Output the [X, Y] coordinate of the center of the cell containing the given text.  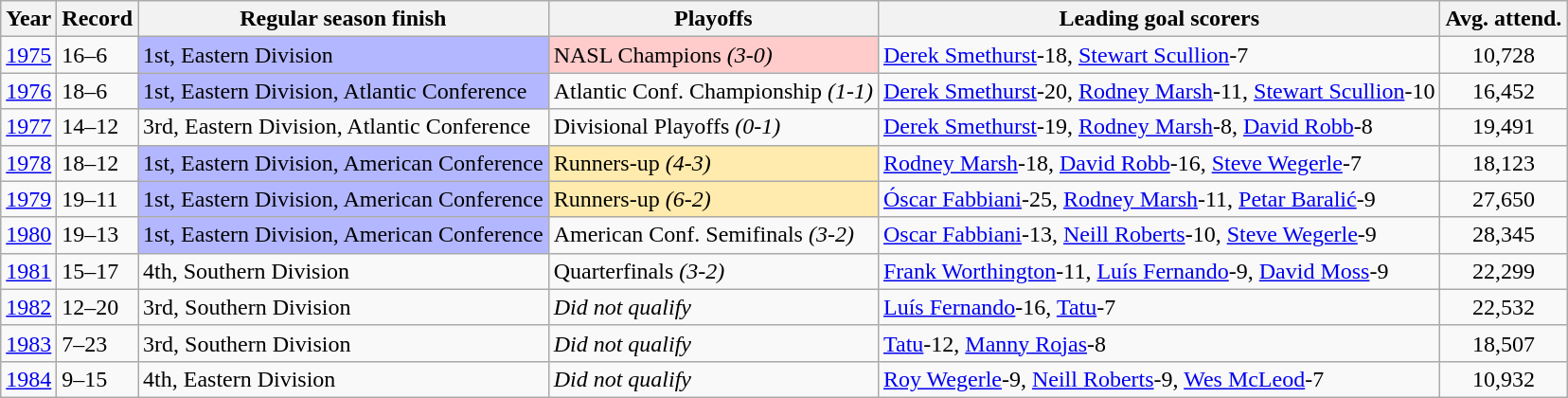
18,507 [1504, 343]
16–6 [98, 55]
1981 [28, 271]
Frank Worthington-11, Luís Fernando-9, David Moss-9 [1159, 271]
Derek Smethurst-19, Rodney Marsh-8, David Robb-8 [1159, 127]
18–6 [98, 91]
Regular season finish [344, 19]
Atlantic Conf. Championship (1-1) [713, 91]
Runners-up (6-2) [713, 199]
12–20 [98, 307]
1984 [28, 379]
19–11 [98, 199]
7–23 [98, 343]
1979 [28, 199]
1977 [28, 127]
10,932 [1504, 379]
19,491 [1504, 127]
Roy Wegerle-9, Neill Roberts-9, Wes McLeod-7 [1159, 379]
Oscar Fabbiani-13, Neill Roberts-10, Steve Wegerle-9 [1159, 235]
American Conf. Semifinals (3-2) [713, 235]
Playoffs [713, 19]
1st, Eastern Division, Atlantic Conference [344, 91]
Record [98, 19]
Avg. attend. [1504, 19]
Derek Smethurst-20, Rodney Marsh-11, Stewart Scullion-10 [1159, 91]
1978 [28, 163]
Rodney Marsh-18, David Robb-16, Steve Wegerle-7 [1159, 163]
27,650 [1504, 199]
Year [28, 19]
9–15 [98, 379]
28,345 [1504, 235]
19–13 [98, 235]
14–12 [98, 127]
3rd, Eastern Division, Atlantic Conference [344, 127]
22,299 [1504, 271]
Luís Fernando-16, Tatu-7 [1159, 307]
Óscar Fabbiani-25, Rodney Marsh-11, Petar Baralić-9 [1159, 199]
4th, Eastern Division [344, 379]
18–12 [98, 163]
15–17 [98, 271]
Quarterfinals (3-2) [713, 271]
1st, Eastern Division [344, 55]
Runners-up (4-3) [713, 163]
NASL Champions (3-0) [713, 55]
Divisional Playoffs (0-1) [713, 127]
22,532 [1504, 307]
1982 [28, 307]
10,728 [1504, 55]
Leading goal scorers [1159, 19]
1980 [28, 235]
4th, Southern Division [344, 271]
1983 [28, 343]
1976 [28, 91]
1975 [28, 55]
16,452 [1504, 91]
18,123 [1504, 163]
Tatu-12, Manny Rojas-8 [1159, 343]
Derek Smethurst-18, Stewart Scullion-7 [1159, 55]
